Locate the cell with the specified text and output its [X, Y] center coordinate. 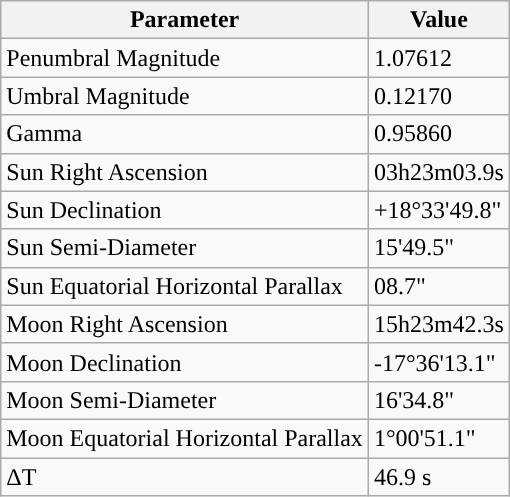
Value [438, 20]
15h23m42.3s [438, 324]
+18°33'49.8" [438, 210]
-17°36'13.1" [438, 362]
Moon Right Ascension [185, 324]
Sun Declination [185, 210]
Umbral Magnitude [185, 96]
03h23m03.9s [438, 172]
1.07612 [438, 58]
16'34.8" [438, 400]
15'49.5" [438, 248]
0.95860 [438, 134]
Sun Equatorial Horizontal Parallax [185, 286]
Gamma [185, 134]
Sun Right Ascension [185, 172]
Sun Semi-Diameter [185, 248]
08.7" [438, 286]
ΔT [185, 477]
1°00'51.1" [438, 438]
0.12170 [438, 96]
Parameter [185, 20]
Moon Semi-Diameter [185, 400]
Moon Equatorial Horizontal Parallax [185, 438]
46.9 s [438, 477]
Penumbral Magnitude [185, 58]
Moon Declination [185, 362]
